Determine the (x, y) coordinate at the center of the cell enclosing the given text.  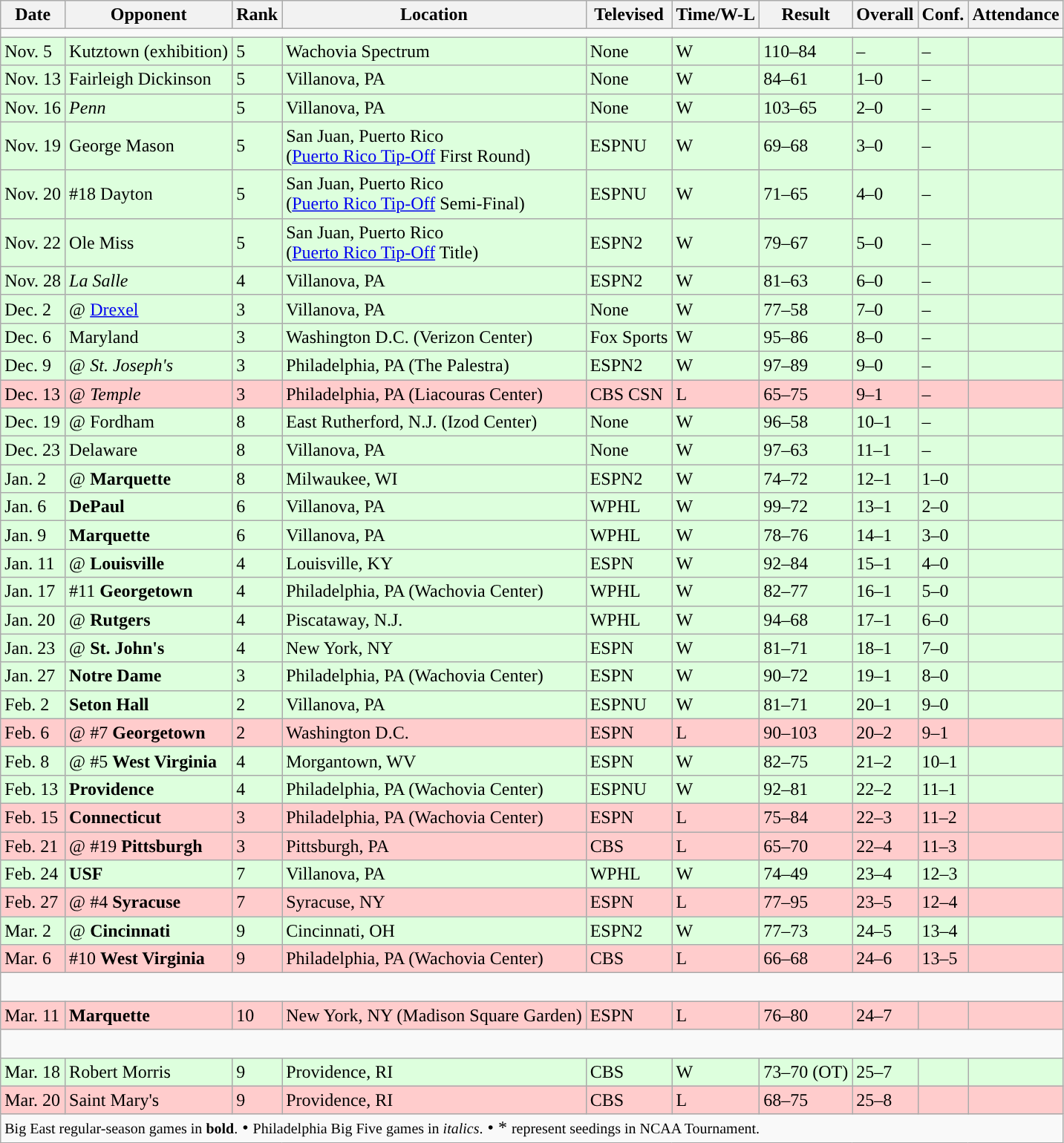
Nov. 16 (33, 108)
97–63 (806, 451)
Robert Morris (148, 1072)
20–2 (885, 733)
Jan. 2 (33, 479)
@ St. Joseph's (148, 365)
82–75 (806, 761)
Piscataway, N.J. (434, 620)
75–84 (806, 817)
Morgantown, WV (434, 761)
24–6 (885, 959)
Penn (148, 108)
Televised (629, 15)
11–2 (943, 817)
Mar. 20 (33, 1100)
Fairleigh Dickinson (148, 79)
13–1 (885, 507)
Philadelphia, PA (Liacouras Center) (434, 394)
17–1 (885, 620)
Jan. 6 (33, 507)
Mar. 11 (33, 1015)
La Salle (148, 281)
Delaware (148, 451)
George Mason (148, 145)
San Juan, Puerto Rico(Puerto Rico Tip-Off Title) (434, 242)
11–3 (943, 845)
10 (257, 1015)
Conf. (943, 15)
20–1 (885, 704)
Connecticut (148, 817)
95–86 (806, 337)
77–58 (806, 309)
22–2 (885, 789)
90–103 (806, 733)
12–1 (885, 479)
Syracuse, NY (434, 903)
Feb. 24 (33, 874)
Feb. 2 (33, 704)
13–5 (943, 959)
77–73 (806, 931)
97–89 (806, 365)
73–70 (OT) (806, 1072)
65–75 (806, 394)
Fox Sports (629, 337)
14–1 (885, 535)
#18 Dayton (148, 194)
San Juan, Puerto Rico(Puerto Rico Tip-Off First Round) (434, 145)
Washington D.C. (Verizon Center) (434, 337)
15–1 (885, 563)
@ Cincinnati (148, 931)
Jan. 27 (33, 676)
Feb. 15 (33, 817)
Nov. 22 (33, 242)
12–4 (943, 903)
Result (806, 15)
Ole Miss (148, 242)
Rank (257, 15)
Mar. 2 (33, 931)
San Juan, Puerto Rico(Puerto Rico Tip-Off Semi-Final) (434, 194)
Opponent (148, 15)
25–8 (885, 1100)
99–72 (806, 507)
Providence (148, 789)
Nov. 19 (33, 145)
103–65 (806, 108)
Nov. 28 (33, 281)
Notre Dame (148, 676)
Dec. 6 (33, 337)
@ Fordham (148, 422)
Jan. 17 (33, 592)
Jan. 20 (33, 620)
68–75 (806, 1100)
94–68 (806, 620)
@ #5 West Virginia (148, 761)
79–67 (806, 242)
Nov. 20 (33, 194)
@ Drexel (148, 309)
Saint Mary's (148, 1100)
110–84 (806, 51)
Milwaukee, WI (434, 479)
Mar. 18 (33, 1072)
Seton Hall (148, 704)
82–77 (806, 592)
13–4 (943, 931)
22–4 (885, 845)
Pittsburgh, PA (434, 845)
76–80 (806, 1015)
Dec. 9 (33, 365)
Big East regular-season games in bold. • Philadelphia Big Five games in italics. • * represent seedings in NCAA Tournament. (532, 1128)
66–68 (806, 959)
Dec. 13 (33, 394)
@ #7 Georgetown (148, 733)
21–2 (885, 761)
@ Marquette (148, 479)
78–76 (806, 535)
@ #4 Syracuse (148, 903)
12–3 (943, 874)
Jan. 9 (33, 535)
23–5 (885, 903)
@ Temple (148, 394)
Nov. 5 (33, 51)
Jan. 11 (33, 563)
Jan. 23 (33, 648)
Feb. 8 (33, 761)
90–72 (806, 676)
@ Louisville (148, 563)
18–1 (885, 648)
Feb. 21 (33, 845)
Dec. 23 (33, 451)
New York, NY (434, 648)
74–49 (806, 874)
71–65 (806, 194)
@ St. John's (148, 648)
Nov. 13 (33, 79)
24–5 (885, 931)
Location (434, 15)
Mar. 6 (33, 959)
Dec. 2 (33, 309)
77–95 (806, 903)
24–7 (885, 1015)
Date (33, 15)
74–72 (806, 479)
19–1 (885, 676)
#10 West Virginia (148, 959)
Attendance (1016, 15)
84–61 (806, 79)
92–84 (806, 563)
Feb. 27 (33, 903)
Time/W-L (716, 15)
25–7 (885, 1072)
@ #19 Pittsburgh (148, 845)
CBS CSN (629, 394)
East Rutherford, N.J. (Izod Center) (434, 422)
Kutztown (exhibition) (148, 51)
Maryland (148, 337)
Dec. 19 (33, 422)
23–4 (885, 874)
New York, NY (Madison Square Garden) (434, 1015)
Cincinnati, OH (434, 931)
65–70 (806, 845)
@ Rutgers (148, 620)
DePaul (148, 507)
#11 Georgetown (148, 592)
Feb. 13 (33, 789)
22–3 (885, 817)
Washington D.C. (434, 733)
Louisville, KY (434, 563)
69–68 (806, 145)
Overall (885, 15)
USF (148, 874)
Wachovia Spectrum (434, 51)
81–63 (806, 281)
Philadelphia, PA (The Palestra) (434, 365)
92–81 (806, 789)
Feb. 6 (33, 733)
96–58 (806, 422)
16–1 (885, 592)
